Determine the (x, y) coordinate at the center of the cell enclosing the given text.  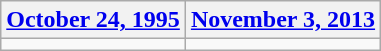
October 24, 1995 (94, 20)
November 3, 2013 (282, 20)
